Scan for the cell matching the given text and deliver its [x, y] coordinate at center. 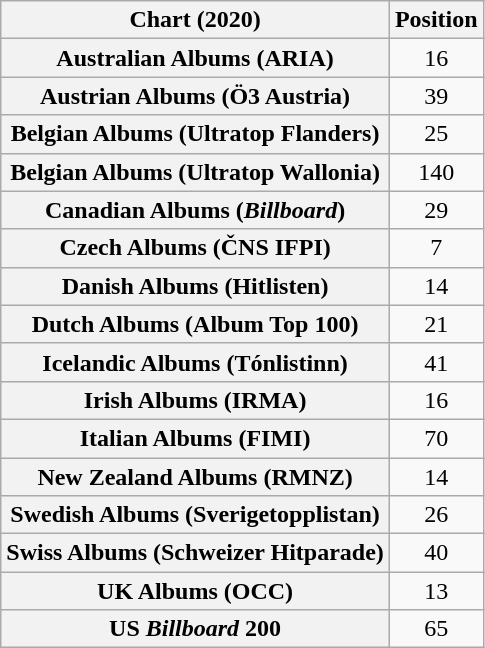
Dutch Albums (Album Top 100) [196, 324]
Danish Albums (Hitlisten) [196, 286]
Czech Albums (ČNS IFPI) [196, 248]
25 [436, 134]
US Billboard 200 [196, 629]
13 [436, 591]
Canadian Albums (Billboard) [196, 210]
140 [436, 172]
Position [436, 20]
40 [436, 553]
Austrian Albums (Ö3 Austria) [196, 96]
New Zealand Albums (RMNZ) [196, 477]
UK Albums (OCC) [196, 591]
Italian Albums (FIMI) [196, 438]
Australian Albums (ARIA) [196, 58]
Icelandic Albums (Tónlistinn) [196, 362]
Belgian Albums (Ultratop Flanders) [196, 134]
Irish Albums (IRMA) [196, 400]
39 [436, 96]
Swedish Albums (Sverigetopplistan) [196, 515]
Chart (2020) [196, 20]
41 [436, 362]
Swiss Albums (Schweizer Hitparade) [196, 553]
Belgian Albums (Ultratop Wallonia) [196, 172]
26 [436, 515]
65 [436, 629]
70 [436, 438]
7 [436, 248]
29 [436, 210]
21 [436, 324]
